Extract the (X, Y) coordinate from the center of the cell holding the provided text.  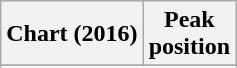
Peak position (189, 34)
Chart (2016) (72, 34)
